Detect which cell encompasses the target text, then output its [X, Y] center coordinate. 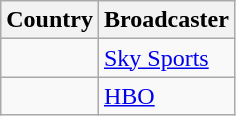
Broadcaster [166, 20]
Country [50, 20]
Sky Sports [166, 58]
HBO [166, 96]
